From the cell containing the given text, extract its center point as [X, Y] coordinate. 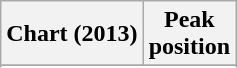
Peakposition [189, 34]
Chart (2013) [72, 34]
